Provide the (X, Y) coordinate of the cell's center where the given text is located.  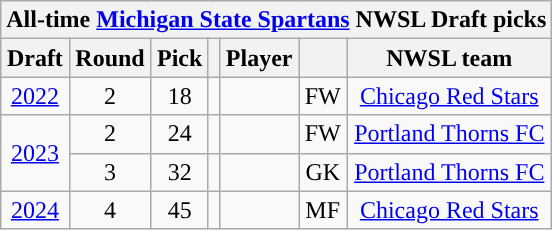
3 (110, 172)
MF (323, 210)
All-time Michigan State Spartans NWSL Draft picks (276, 20)
4 (110, 210)
24 (180, 134)
32 (180, 172)
45 (180, 210)
Round (110, 58)
Draft (35, 58)
2024 (35, 210)
Player (260, 58)
2022 (35, 96)
NWSL team (450, 58)
18 (180, 96)
Pick (180, 58)
GK (323, 172)
2023 (35, 153)
